Locate the cell with the specified text and output its (X, Y) center coordinate. 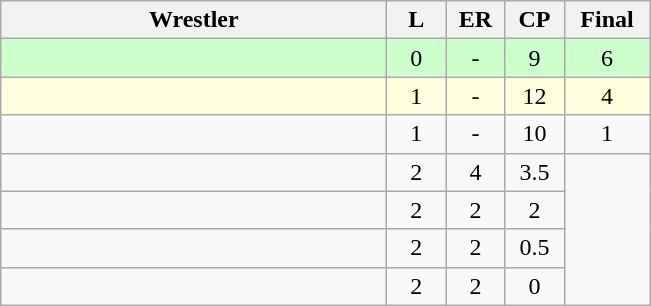
CP (534, 20)
L (416, 20)
10 (534, 134)
3.5 (534, 172)
Wrestler (194, 20)
12 (534, 96)
9 (534, 58)
0.5 (534, 248)
6 (607, 58)
Final (607, 20)
ER (476, 20)
